Search for the cell housing the specified text and yield its (X, Y) center coordinate. 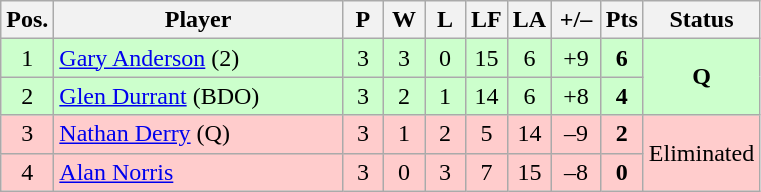
–9 (576, 134)
+/– (576, 20)
LA (529, 20)
Player (198, 20)
Pts (622, 20)
L (444, 20)
Nathan Derry (Q) (198, 134)
7 (487, 172)
Glen Durrant (BDO) (198, 96)
P (362, 20)
5 (487, 134)
Eliminated (701, 153)
Status (701, 20)
Q (701, 77)
W (404, 20)
LF (487, 20)
Alan Norris (198, 172)
+8 (576, 96)
+9 (576, 58)
Pos. (28, 20)
Gary Anderson (2) (198, 58)
–8 (576, 172)
